Pinpoint the cell where the given text exists, returning its [x, y] midpoint coordinate. 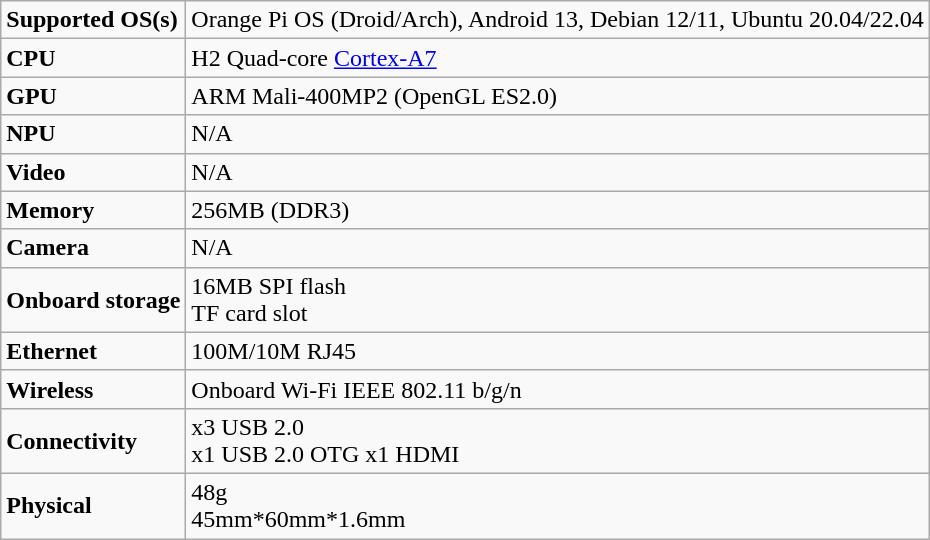
100M/10M RJ45 [558, 351]
x3 USB 2.0x1 USB 2.0 OTG x1 HDMI [558, 440]
Ethernet [94, 351]
256MB (DDR3) [558, 210]
Connectivity [94, 440]
Onboard Wi-Fi IEEE 802.11 b/g/n [558, 389]
CPU [94, 58]
Physical [94, 506]
NPU [94, 134]
ARM Mali-400MP2 (OpenGL ES2.0) [558, 96]
Supported OS(s) [94, 20]
48g45mm*60mm*1.6mm [558, 506]
Wireless [94, 389]
Orange Pi OS (Droid/Arch), Android 13, Debian 12/11, Ubuntu 20.04/22.04 [558, 20]
Memory [94, 210]
H2 Quad-core Cortex-A7 [558, 58]
GPU [94, 96]
Video [94, 172]
16MB SPI flashTF card slot [558, 300]
Onboard storage [94, 300]
Camera [94, 248]
